Scan for the cell matching the given text and deliver its (X, Y) coordinate at center. 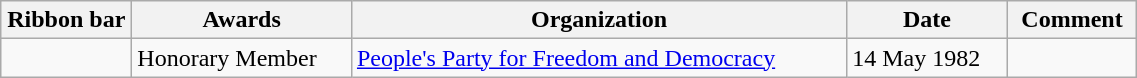
Comment (1072, 20)
Organization (598, 20)
People's Party for Freedom and Democracy (598, 58)
Awards (242, 20)
Ribbon bar (66, 20)
Honorary Member (242, 58)
Date (927, 20)
14 May 1982 (927, 58)
